Scan for the cell matching the given text and deliver its [x, y] coordinate at center. 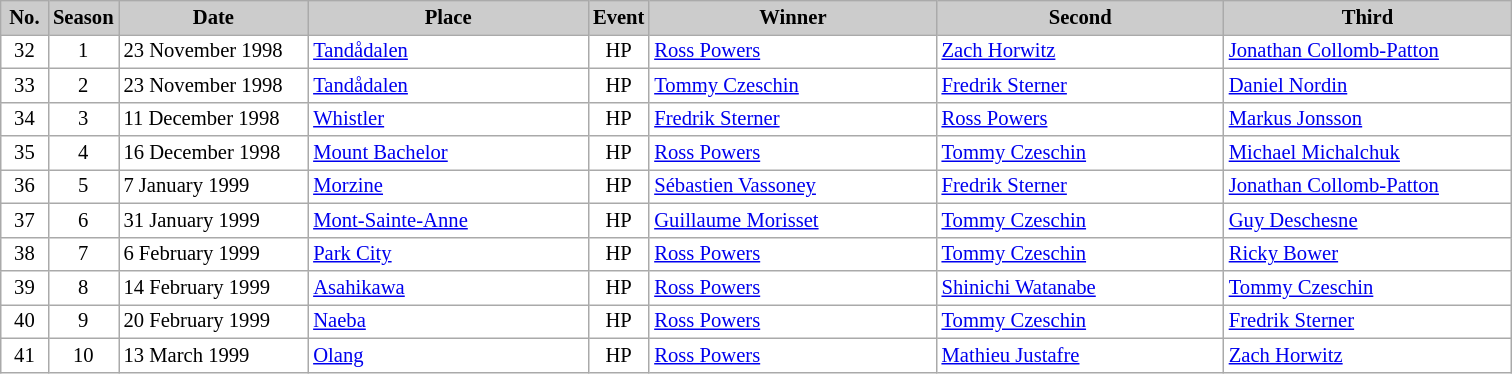
Mount Bachelor [448, 153]
Olang [448, 355]
38 [24, 254]
5 [83, 186]
7 January 1999 [213, 186]
6 February 1999 [213, 254]
4 [83, 153]
Date [213, 17]
37 [24, 220]
Whistler [448, 119]
7 [83, 254]
Shinichi Watanabe [1080, 287]
3 [83, 119]
Michael Michalchuk [1368, 153]
Season [83, 17]
41 [24, 355]
2 [83, 85]
20 February 1999 [213, 321]
16 December 1998 [213, 153]
36 [24, 186]
11 December 1998 [213, 119]
Morzine [448, 186]
Ricky Bower [1368, 254]
33 [24, 85]
10 [83, 355]
39 [24, 287]
9 [83, 321]
Mont-Sainte-Anne [448, 220]
Naeba [448, 321]
Guy Deschesne [1368, 220]
13 March 1999 [213, 355]
Park City [448, 254]
31 January 1999 [213, 220]
Second [1080, 17]
14 February 1999 [213, 287]
6 [83, 220]
Sébastien Vassoney [792, 186]
Asahikawa [448, 287]
Event [618, 17]
40 [24, 321]
Winner [792, 17]
8 [83, 287]
1 [83, 51]
Third [1368, 17]
32 [24, 51]
Guillaume Morisset [792, 220]
No. [24, 17]
34 [24, 119]
35 [24, 153]
Mathieu Justafre [1080, 355]
Place [448, 17]
Daniel Nordin [1368, 85]
Markus Jonsson [1368, 119]
